Identify which cell holds the provided text, then report its [X, Y] central coordinate. 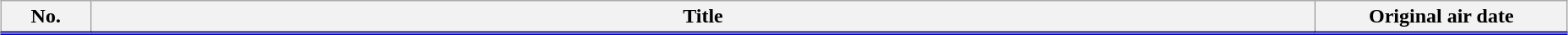
Title [703, 17]
No. [46, 17]
Original air date [1441, 17]
